Locate the cell with the specified text and output its [X, Y] center coordinate. 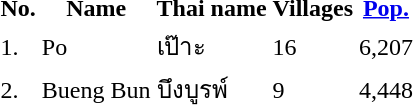
เป๊าะ [212, 46]
Po [96, 46]
16 [312, 46]
